Search for the cell housing the specified text and yield its (X, Y) center coordinate. 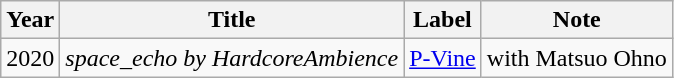
Label (443, 20)
with Matsuo Ohno (576, 58)
P-Vine (443, 58)
Note (576, 20)
space_echo by HardcoreAmbience (232, 58)
2020 (30, 58)
Year (30, 20)
Title (232, 20)
